Identify which cell holds the provided text, then report its (x, y) central coordinate. 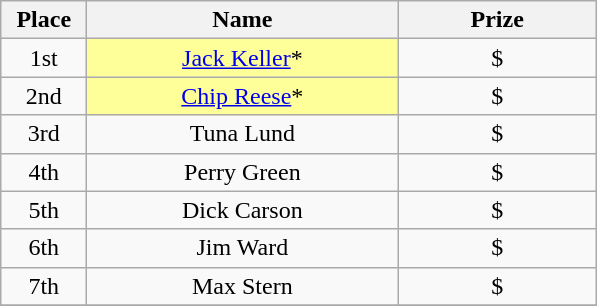
Jim Ward (242, 248)
Perry Green (242, 172)
Tuna Lund (242, 134)
6th (44, 248)
Chip Reese* (242, 96)
Name (242, 20)
7th (44, 286)
Place (44, 20)
Max Stern (242, 286)
2nd (44, 96)
3rd (44, 134)
5th (44, 210)
4th (44, 172)
Jack Keller* (242, 58)
Prize (498, 20)
Dick Carson (242, 210)
1st (44, 58)
